Scan for the cell matching the given text and deliver its [x, y] coordinate at center. 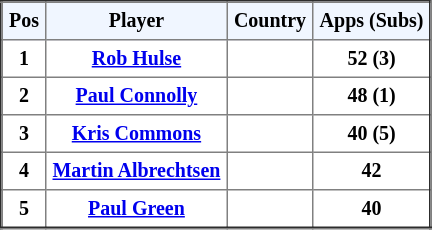
48 (1) [372, 96]
5 [24, 209]
Player [136, 21]
Rob Hulse [136, 59]
52 (3) [372, 59]
2 [24, 96]
4 [24, 171]
Country [270, 21]
Kris Commons [136, 134]
Pos [24, 21]
Martin Albrechtsen [136, 171]
Apps (Subs) [372, 21]
1 [24, 59]
Paul Connolly [136, 96]
Paul Green [136, 209]
42 [372, 171]
3 [24, 134]
40 (5) [372, 134]
40 [372, 209]
